Output the (x, y) coordinate of the center of the cell containing the given text.  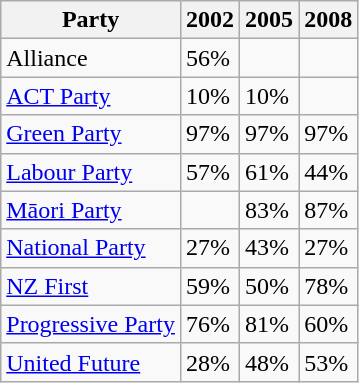
87% (328, 210)
Labour Party (91, 172)
Party (91, 20)
83% (270, 210)
59% (210, 286)
28% (210, 362)
56% (210, 58)
81% (270, 324)
2005 (270, 20)
53% (328, 362)
2002 (210, 20)
60% (328, 324)
2008 (328, 20)
76% (210, 324)
78% (328, 286)
United Future (91, 362)
National Party (91, 248)
Alliance (91, 58)
Progressive Party (91, 324)
Green Party (91, 134)
50% (270, 286)
Māori Party (91, 210)
44% (328, 172)
NZ First (91, 286)
57% (210, 172)
61% (270, 172)
48% (270, 362)
ACT Party (91, 96)
43% (270, 248)
